Provide the [x, y] coordinate of the cell's center where the given text is located.  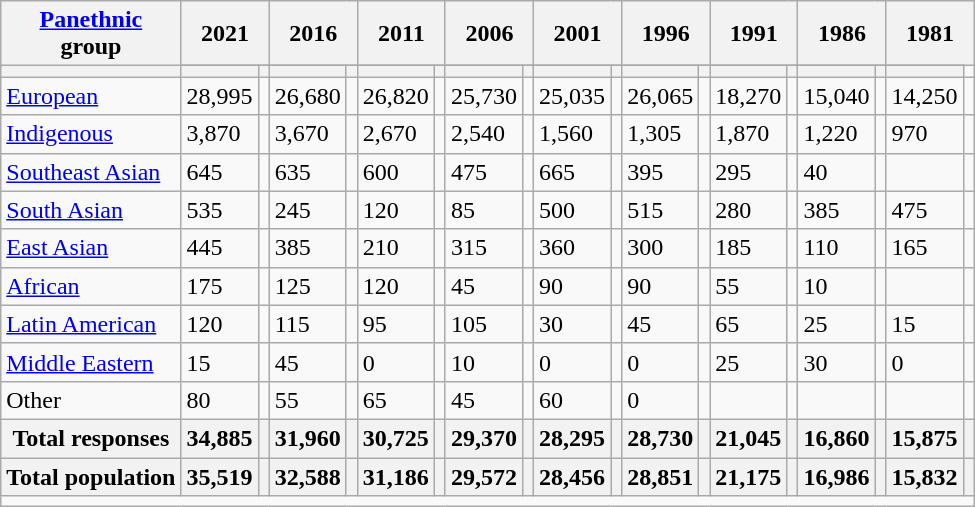
2006 [489, 34]
1,560 [572, 134]
970 [924, 134]
Latin American [91, 324]
Panethnicgroup [91, 34]
28,995 [220, 96]
1981 [930, 34]
2,670 [396, 134]
360 [572, 248]
295 [748, 172]
30,725 [396, 438]
635 [308, 172]
185 [748, 248]
280 [748, 210]
16,860 [836, 438]
85 [484, 210]
31,960 [308, 438]
645 [220, 172]
21,175 [748, 477]
26,065 [660, 96]
245 [308, 210]
28,456 [572, 477]
East Asian [91, 248]
80 [220, 400]
31,186 [396, 477]
28,295 [572, 438]
28,851 [660, 477]
1991 [754, 34]
32,588 [308, 477]
1,305 [660, 134]
2001 [578, 34]
115 [308, 324]
18,270 [748, 96]
Total population [91, 477]
2021 [225, 34]
29,572 [484, 477]
1986 [842, 34]
1,220 [836, 134]
1,870 [748, 134]
95 [396, 324]
500 [572, 210]
Total responses [91, 438]
2016 [313, 34]
515 [660, 210]
665 [572, 172]
300 [660, 248]
110 [836, 248]
2011 [401, 34]
535 [220, 210]
395 [660, 172]
2,540 [484, 134]
210 [396, 248]
175 [220, 286]
25,035 [572, 96]
445 [220, 248]
Southeast Asian [91, 172]
60 [572, 400]
26,820 [396, 96]
16,986 [836, 477]
600 [396, 172]
European [91, 96]
3,670 [308, 134]
Middle Eastern [91, 362]
28,730 [660, 438]
25,730 [484, 96]
14,250 [924, 96]
35,519 [220, 477]
African [91, 286]
Other [91, 400]
21,045 [748, 438]
1996 [666, 34]
South Asian [91, 210]
3,870 [220, 134]
105 [484, 324]
26,680 [308, 96]
Indigenous [91, 134]
165 [924, 248]
29,370 [484, 438]
125 [308, 286]
315 [484, 248]
15,040 [836, 96]
15,832 [924, 477]
15,875 [924, 438]
34,885 [220, 438]
40 [836, 172]
